Detect which cell encompasses the target text, then output its (x, y) center coordinate. 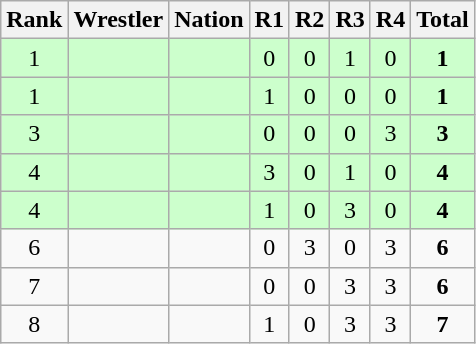
R2 (309, 20)
R4 (390, 20)
R3 (350, 20)
Wrestler (118, 20)
R1 (269, 20)
Nation (209, 20)
Rank (34, 20)
Total (443, 20)
8 (34, 324)
